Search for the cell housing the specified text and yield its (x, y) center coordinate. 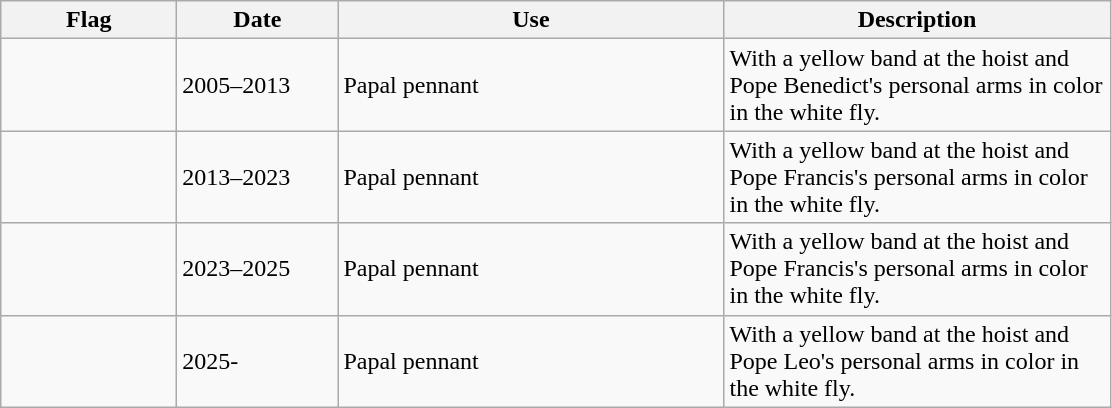
With a yellow band at the hoist and Pope Leo's personal arms in color in the white fly. (917, 361)
With a yellow band at the hoist and Pope Benedict's personal arms in color in the white fly. (917, 85)
Date (258, 20)
2005–2013 (258, 85)
Use (531, 20)
2025- (258, 361)
Flag (89, 20)
Description (917, 20)
2013–2023 (258, 177)
2023–2025 (258, 269)
